For the text-containing cell, return its midpoint in [X, Y] coordinate format. 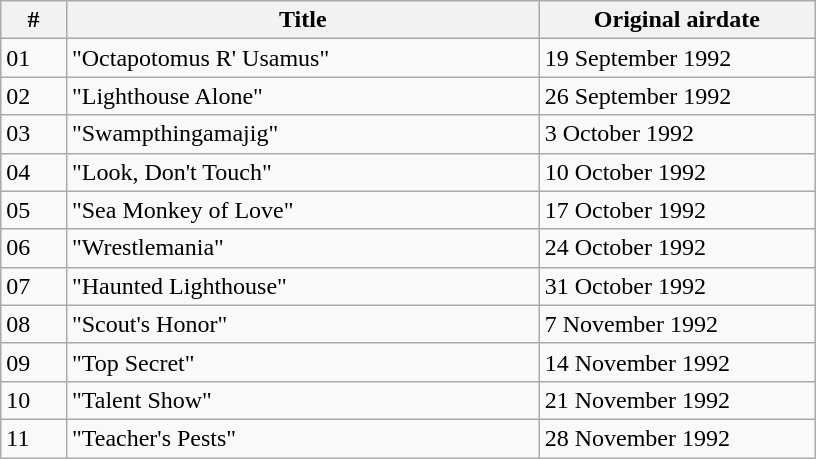
28 November 1992 [676, 438]
Title [302, 20]
"Sea Monkey of Love" [302, 210]
21 November 1992 [676, 400]
17 October 1992 [676, 210]
"Wrestlemania" [302, 248]
03 [34, 134]
"Lighthouse Alone" [302, 96]
09 [34, 362]
07 [34, 286]
10 October 1992 [676, 172]
7 November 1992 [676, 324]
# [34, 20]
08 [34, 324]
"Octapotomus R' Usamus" [302, 58]
31 October 1992 [676, 286]
19 September 1992 [676, 58]
"Haunted Lighthouse" [302, 286]
"Teacher's Pests" [302, 438]
02 [34, 96]
"Talent Show" [302, 400]
06 [34, 248]
"Top Secret" [302, 362]
14 November 1992 [676, 362]
3 October 1992 [676, 134]
11 [34, 438]
26 September 1992 [676, 96]
04 [34, 172]
"Swampthingamajig" [302, 134]
"Look, Don't Touch" [302, 172]
10 [34, 400]
24 October 1992 [676, 248]
05 [34, 210]
01 [34, 58]
"Scout's Honor" [302, 324]
Original airdate [676, 20]
